Determine the (x, y) coordinate at the center of the cell enclosing the given text.  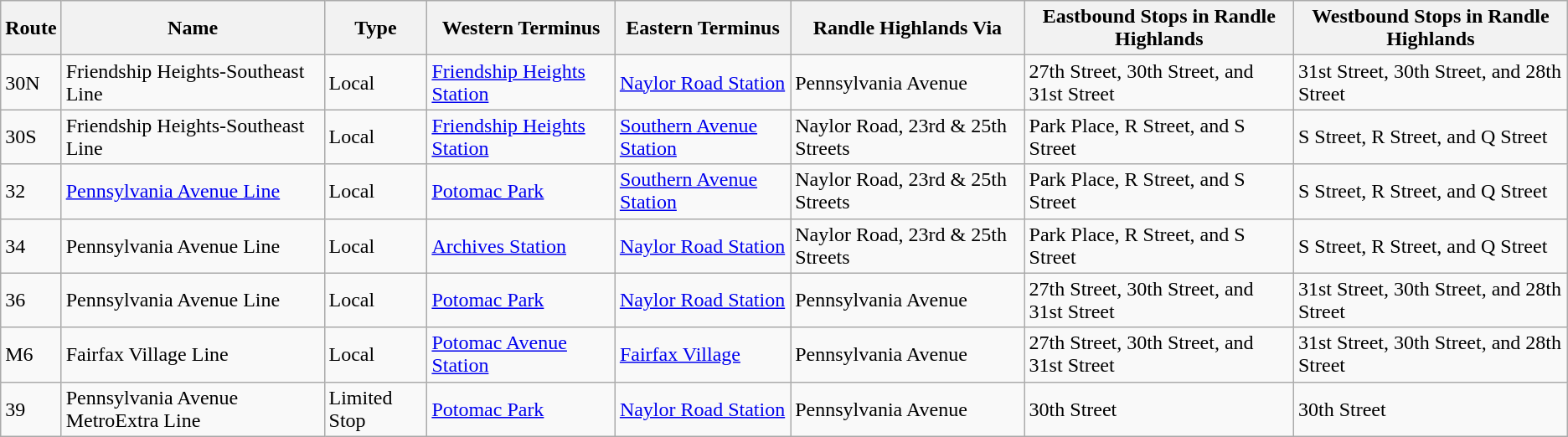
34 (31, 246)
M6 (31, 355)
Potomac Avenue Station (521, 355)
Limited Stop (375, 409)
32 (31, 191)
Westbound Stops in Randle Highlands (1431, 28)
Randle Highlands Via (908, 28)
Name (193, 28)
Eastern Terminus (702, 28)
Route (31, 28)
36 (31, 300)
Archives Station (521, 246)
39 (31, 409)
30S (31, 137)
Type (375, 28)
Fairfax Village Line (193, 355)
Eastbound Stops in Randle Highlands (1159, 28)
Western Terminus (521, 28)
30N (31, 82)
Pennsylvania Avenue MetroExtra Line (193, 409)
Fairfax Village (702, 355)
